Provide the [X, Y] coordinate of the cell's center where the given text is located.  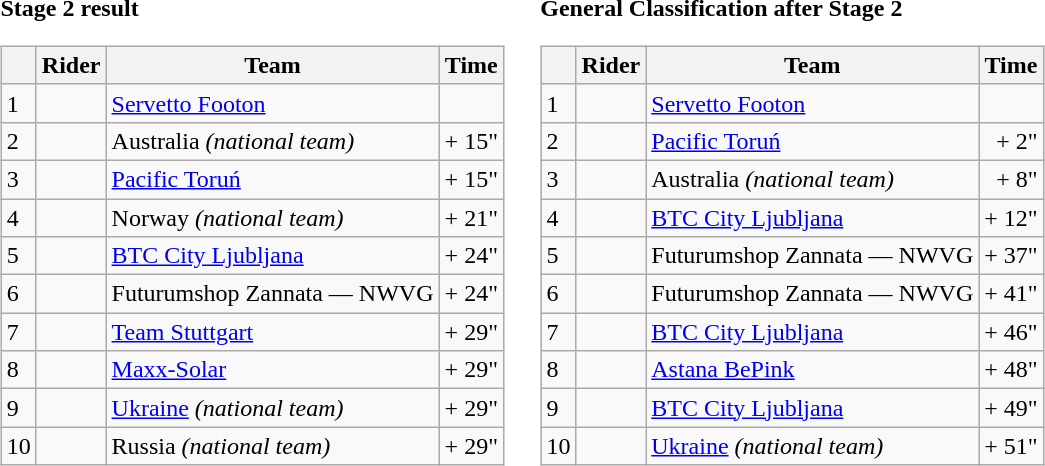
Astana BePink [812, 370]
+ 8" [1011, 179]
+ 51" [1011, 446]
+ 49" [1011, 408]
+ 37" [1011, 256]
+ 2" [1011, 141]
+ 12" [1011, 217]
Norway (national team) [272, 217]
Team Stuttgart [272, 332]
+ 41" [1011, 294]
+ 46" [1011, 332]
Maxx-Solar [272, 370]
+ 21" [471, 217]
Russia (national team) [272, 446]
+ 48" [1011, 370]
